Capture the cell that displays the provided text and extract its [X, Y] central coordinate. 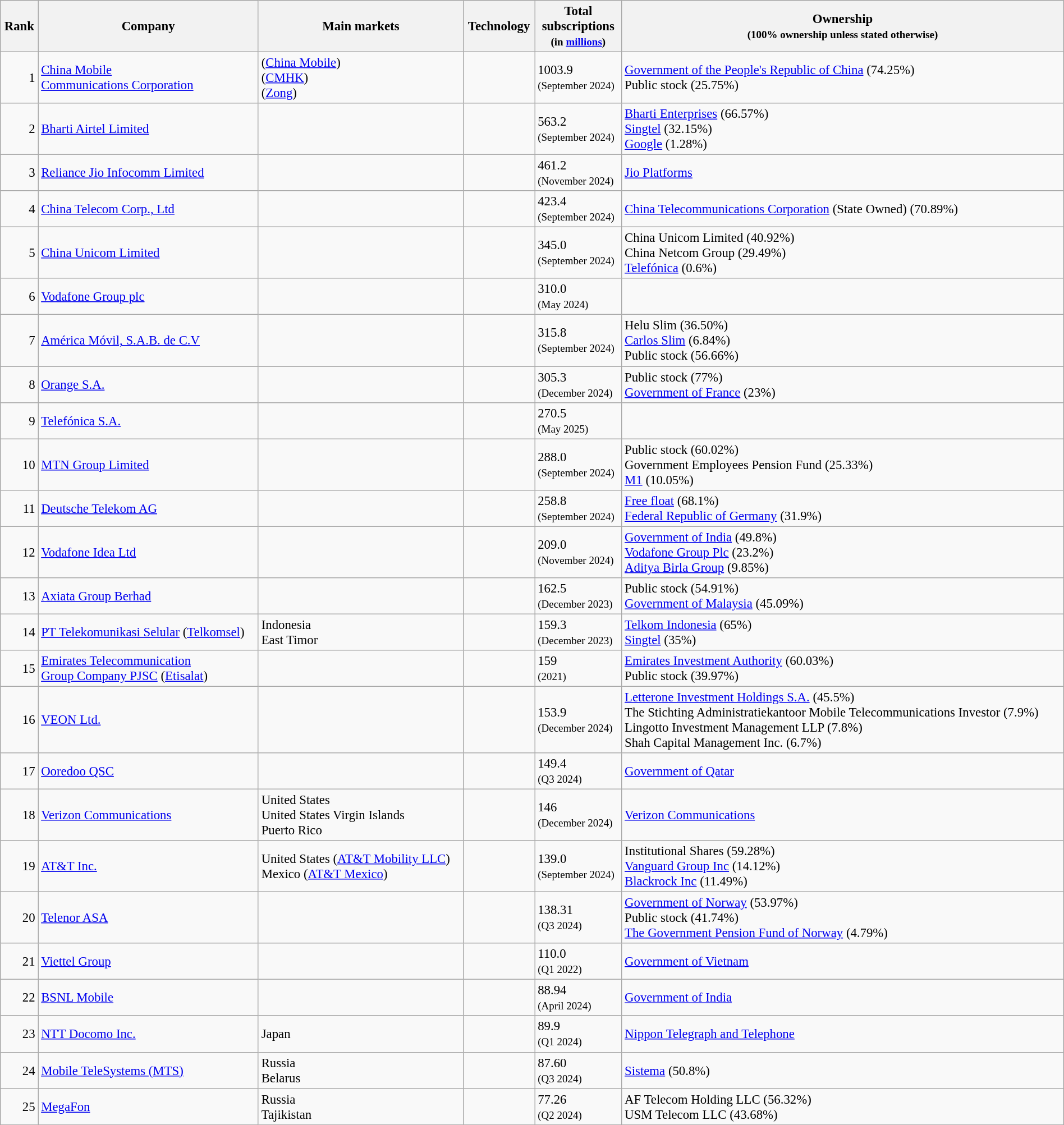
MegaFon [148, 1106]
14 [19, 632]
4 [19, 209]
138.31(Q3 2024) [578, 918]
Free float (68.1%)Federal Republic of Germany (31.9%) [843, 508]
Helu Slim (36.50%)Carlos Slim (6.84%)Public stock (56.66%) [843, 341]
Public stock (54.91%)Government of Malaysia (45.09%) [843, 596]
Telefónica S.A. [148, 421]
China Telecommunications Corporation (State Owned) (70.89%) [843, 209]
13 [19, 596]
Russia Belarus [360, 1071]
Rank [19, 26]
Emirates TelecommunicationGroup Company PJSC (Etisalat) [148, 669]
Indonesia East Timor [360, 632]
Vodafone Group plc [148, 296]
Emirates Investment Authority (60.03%)Public stock (39.97%) [843, 669]
77.26(Q2 2024) [578, 1106]
19 [19, 866]
209.0(November 2024) [578, 552]
BSNL Mobile [148, 998]
288.0(September 2024) [578, 465]
258.8(September 2024) [578, 508]
(China Mobile) (CMHK) (Zong) [360, 78]
315.8(September 2024) [578, 341]
87.60(Q3 2024) [578, 1071]
139.0(September 2024) [578, 866]
461.2 (November 2024) [578, 173]
146(December 2024) [578, 815]
6 [19, 296]
110.0(Q1 2022) [578, 962]
16 [19, 719]
NTT Docomo Inc. [148, 1035]
Orange S.A. [148, 385]
345.0(September 2024) [578, 253]
China Telecom Corp., Ltd [148, 209]
Main markets [360, 26]
Japan [360, 1035]
8 [19, 385]
9 [19, 421]
Public stock (60.02%)Government Employees Pension Fund (25.33%) M1 (10.05%) [843, 465]
310.0(May 2024) [578, 296]
VEON Ltd. [148, 719]
18 [19, 815]
Deutsche Telekom AG [148, 508]
Government of India [843, 998]
Institutional Shares (59.28%)Vanguard Group Inc (14.12%)Blackrock Inc (11.49%) [843, 866]
17 [19, 771]
7 [19, 341]
153.9(December 2024) [578, 719]
Bharti Airtel Limited [148, 129]
5 [19, 253]
23 [19, 1035]
159(2021) [578, 669]
149.4(Q3 2024) [578, 771]
AF Telecom Holding LLC (56.32%)USM Telecom LLC (43.68%) [843, 1106]
PT Telekomunikasi Selular (Telkomsel) [148, 632]
China Unicom Limited (40.92%)China Netcom Group (29.49%)Telefónica (0.6%) [843, 253]
Company [148, 26]
Government of Qatar [843, 771]
Public stock (77%)Government of France (23%) [843, 385]
Totalsubscriptions(in millions) [578, 26]
Ooredoo QSC [148, 771]
Government of the People's Republic of China (74.25%)Public stock (25.75%) [843, 78]
423.4(September 2024) [578, 209]
159.3(December 2023) [578, 632]
Vodafone Idea Ltd [148, 552]
305.3(December 2024) [578, 385]
10 [19, 465]
MTN Group Limited [148, 465]
15 [19, 669]
United States (AT&T Mobility LLC) Mexico (AT&T Mexico) [360, 866]
88.94(April 2024) [578, 998]
Technology [499, 26]
24 [19, 1071]
162.5 (December 2023) [578, 596]
Russia Tajikistan [360, 1106]
China Unicom Limited [148, 253]
Axiata Group Berhad [148, 596]
Government of Vietnam [843, 962]
América Móvil, S.A.B. de C.V [148, 341]
AT&T Inc. [148, 866]
Government of Norway (53.97%)Public stock (41.74%)The Government Pension Fund of Norway (4.79%) [843, 918]
Jio Platforms [843, 173]
Telkom Indonesia (65%)Singtel (35%) [843, 632]
563.2 (September 2024) [578, 129]
12 [19, 552]
1003.9(September 2024) [578, 78]
Government of India (49.8%)Vodafone Group Plc (23.2%)Aditya Birla Group (9.85%) [843, 552]
1 [19, 78]
22 [19, 998]
Mobile TeleSystems (MTS) [148, 1071]
Ownership(100% ownership unless stated otherwise) [843, 26]
Bharti Enterprises (66.57%)Singtel (32.15%)Google (1.28%) [843, 129]
Telenor ASA [148, 918]
Sistema (50.8%) [843, 1071]
20 [19, 918]
21 [19, 962]
China MobileCommunications Corporation [148, 78]
270.5(May 2025) [578, 421]
89.9(Q1 2024) [578, 1035]
25 [19, 1106]
United States United States Virgin Islands Puerto Rico [360, 815]
Nippon Telegraph and Telephone [843, 1035]
Reliance Jio Infocomm Limited [148, 173]
Viettel Group [148, 962]
11 [19, 508]
2 [19, 129]
3 [19, 173]
